Provide the (X, Y) coordinate of the cell's center where the given text is located.  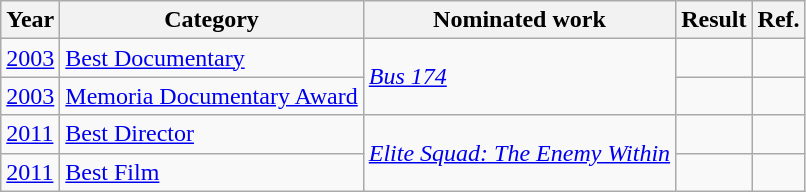
Best Film (212, 172)
Ref. (778, 20)
Nominated work (519, 20)
Year (30, 20)
Best Documentary (212, 58)
Best Director (212, 134)
Category (212, 20)
Result (714, 20)
Memoria Documentary Award (212, 96)
Bus 174 (519, 77)
Elite Squad: The Enemy Within (519, 153)
